Search for the cell housing the specified text and yield its (X, Y) center coordinate. 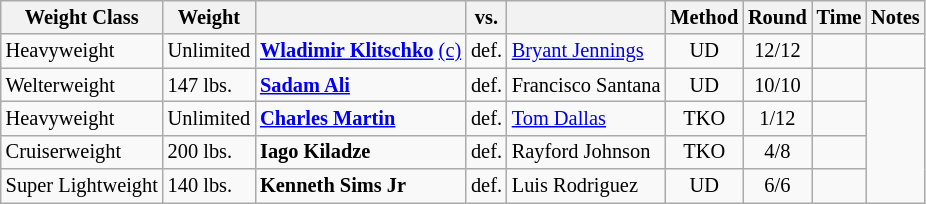
Charles Martin (360, 118)
Round (778, 17)
147 lbs. (209, 85)
200 lbs. (209, 152)
Cruiserweight (82, 152)
1/12 (778, 118)
Tom Dallas (586, 118)
vs. (486, 17)
6/6 (778, 186)
Luis Rodriguez (586, 186)
Method (704, 17)
140 lbs. (209, 186)
12/12 (778, 51)
Welterweight (82, 85)
Rayford Johnson (586, 152)
Super Lightweight (82, 186)
Francisco Santana (586, 85)
Kenneth Sims Jr (360, 186)
Notes (895, 17)
Weight (209, 17)
Sadam Ali (360, 85)
Weight Class (82, 17)
Time (840, 17)
4/8 (778, 152)
Bryant Jennings (586, 51)
10/10 (778, 85)
Iago Kiladze (360, 152)
Wladimir Klitschko (c) (360, 51)
